Locate the cell with the specified text and output its (x, y) center coordinate. 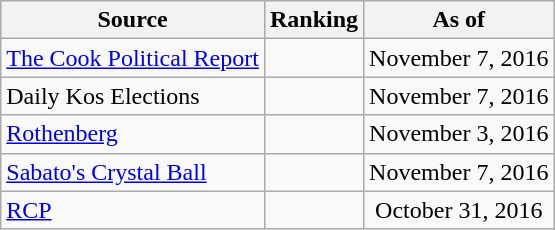
Daily Kos Elections (133, 96)
The Cook Political Report (133, 58)
RCP (133, 210)
Source (133, 20)
Ranking (314, 20)
October 31, 2016 (459, 210)
Rothenberg (133, 134)
November 3, 2016 (459, 134)
As of (459, 20)
Sabato's Crystal Ball (133, 172)
